For the text-containing cell, return its midpoint in [x, y] coordinate format. 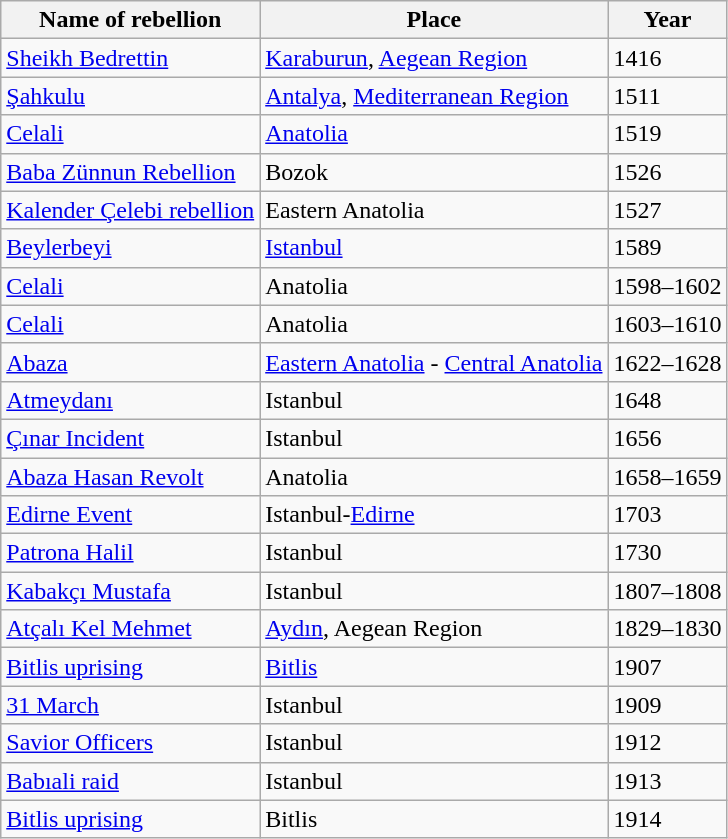
Karaburun, Aegean Region [434, 58]
1416 [668, 58]
Eastern Anatolia [434, 210]
1598–1602 [668, 286]
Abaza [130, 362]
1913 [668, 781]
1648 [668, 400]
1589 [668, 248]
1807–1808 [668, 591]
1656 [668, 438]
Istanbul-Edirne [434, 515]
1527 [668, 210]
Eastern Anatolia - Central Anatolia [434, 362]
Patrona Halil [130, 553]
Kalender Çelebi rebellion [130, 210]
1907 [668, 667]
Abaza Hasan Revolt [130, 477]
Edirne Event [130, 515]
Çınar Incident [130, 438]
Atmeydanı [130, 400]
Bozok [434, 172]
1622–1628 [668, 362]
Atçalı Kel Mehmet [130, 629]
1603–1610 [668, 324]
31 March [130, 705]
1526 [668, 172]
Antalya, Mediterranean Region [434, 96]
1909 [668, 705]
1829–1830 [668, 629]
Baba Zünnun Rebellion [130, 172]
Savior Officers [130, 743]
Beylerbeyi [130, 248]
Year [668, 20]
Aydın, Aegean Region [434, 629]
Şahkulu [130, 96]
1912 [668, 743]
Name of rebellion [130, 20]
1658–1659 [668, 477]
1511 [668, 96]
1703 [668, 515]
Sheikh Bedrettin [130, 58]
Place [434, 20]
1519 [668, 134]
Kabakçı Mustafa [130, 591]
Babıali raid [130, 781]
1730 [668, 553]
1914 [668, 819]
